Return the (X, Y) coordinate for the center point of the cell that contains the specified text.  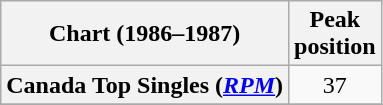
Peakposition (335, 34)
37 (335, 85)
Canada Top Singles (RPM) (145, 85)
Chart (1986–1987) (145, 34)
